Extract the (X, Y) coordinate from the center of the cell holding the provided text.  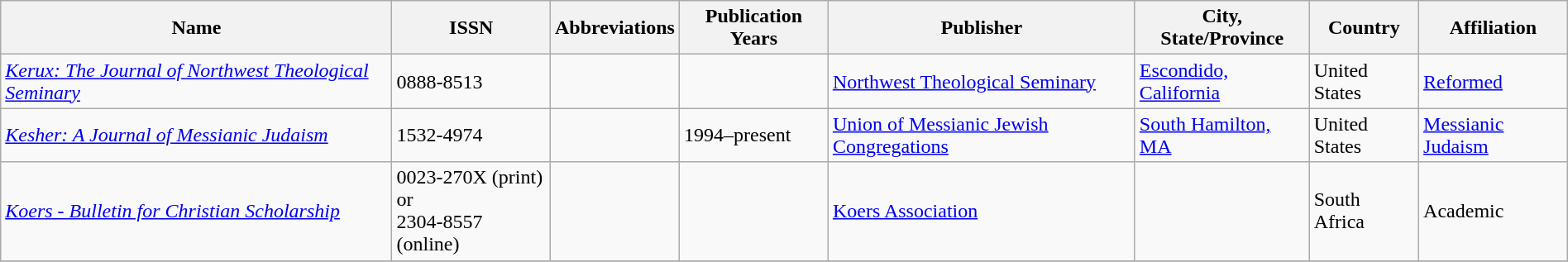
Country (1364, 28)
South Hamilton, MA (1222, 136)
Publisher (981, 28)
South Africa (1364, 212)
Reformed (1494, 81)
Kesher: A Journal of Messianic Judaism (197, 136)
Escondido, California (1222, 81)
0023-270X (print) or2304-8557 (online) (471, 212)
Abbreviations (614, 28)
Kerux: The Journal of Northwest Theological Seminary (197, 81)
Koers - Bulletin for Christian Scholarship (197, 212)
Name (197, 28)
1994–present (753, 136)
Koers Association (981, 212)
1532-4974 (471, 136)
Messianic Judaism (1494, 136)
City, State/Province (1222, 28)
Union of Messianic Jewish Congregations (981, 136)
ISSN (471, 28)
Academic (1494, 212)
Northwest Theological Seminary (981, 81)
Publication Years (753, 28)
0888-8513 (471, 81)
Affiliation (1494, 28)
